Extract the [x, y] coordinate from the center of the cell holding the provided text.  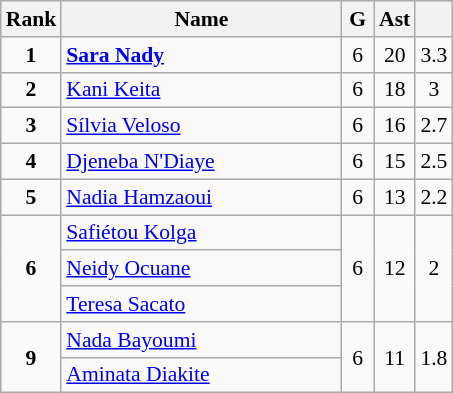
2.7 [434, 126]
16 [394, 126]
2.5 [434, 162]
13 [394, 197]
Aminata Diakite [201, 375]
Safiétou Kolga [201, 233]
20 [394, 55]
G [358, 19]
1 [32, 55]
Rank [32, 19]
Sara Nady [201, 55]
Nada Bayoumi [201, 340]
Djeneba N'Diaye [201, 162]
Nadia Hamzaoui [201, 197]
Sílvia Veloso [201, 126]
5 [32, 197]
11 [394, 358]
1.8 [434, 358]
9 [32, 358]
4 [32, 162]
2.2 [434, 197]
Neidy Ocuane [201, 269]
18 [394, 90]
15 [394, 162]
12 [394, 268]
Ast [394, 19]
Name [201, 19]
3.3 [434, 55]
Teresa Sacato [201, 304]
Kani Keita [201, 90]
